Find where the given text appears and provide that cell's center as (X, Y) coordinate. 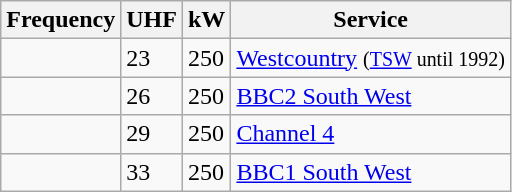
26 (152, 96)
BBC1 South West (371, 172)
Channel 4 (371, 134)
kW (206, 20)
33 (152, 172)
29 (152, 134)
Frequency (61, 20)
BBC2 South West (371, 96)
Service (371, 20)
23 (152, 58)
Westcountry (TSW until 1992) (371, 58)
UHF (152, 20)
